Output the [x, y] coordinate of the center of the cell containing the given text.  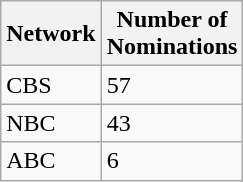
ABC [51, 161]
57 [172, 85]
6 [172, 161]
43 [172, 123]
CBS [51, 85]
Number ofNominations [172, 34]
Network [51, 34]
NBC [51, 123]
